Extract the (X, Y) coordinate from the center of the cell holding the provided text.  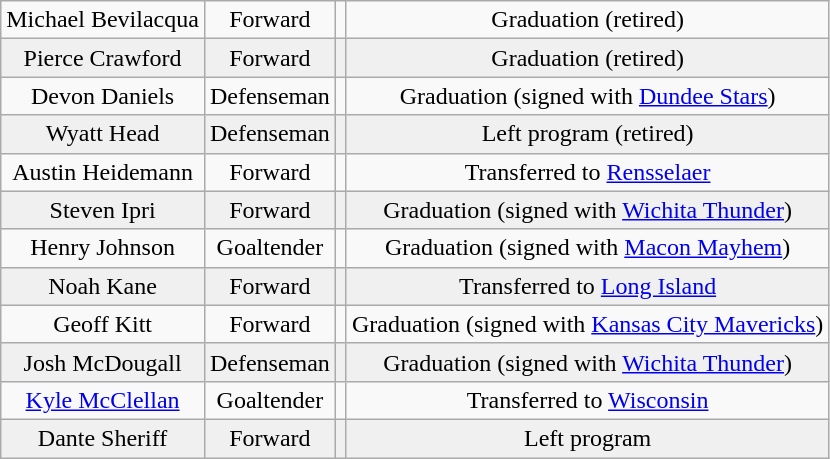
Graduation (signed with Kansas City Mavericks) (587, 324)
Graduation (signed with Macon Mayhem) (587, 248)
Pierce Crawford (103, 58)
Left program (retired) (587, 134)
Steven Ipri (103, 210)
Wyatt Head (103, 134)
Devon Daniels (103, 96)
Transferred to Wisconsin (587, 400)
Austin Heidemann (103, 172)
Noah Kane (103, 286)
Henry Johnson (103, 248)
Josh McDougall (103, 362)
Transferred to Long Island (587, 286)
Graduation (signed with Dundee Stars) (587, 96)
Michael Bevilacqua (103, 20)
Transferred to Rensselaer (587, 172)
Dante Sheriff (103, 438)
Left program (587, 438)
Geoff Kitt (103, 324)
Kyle McClellan (103, 400)
